Search for the cell housing the specified text and yield its (X, Y) center coordinate. 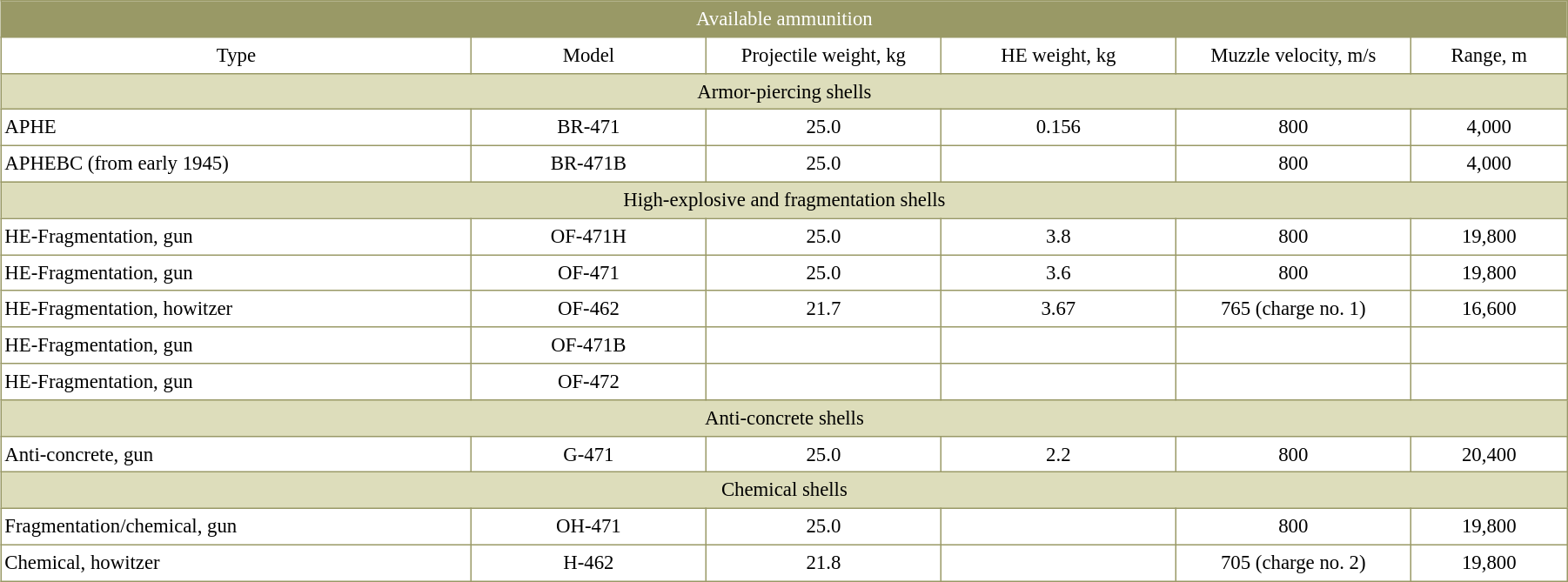
765 (charge no. 1) (1293, 309)
3.6 (1058, 273)
Fragmentation/chemical, gun (237, 526)
OF-471H (588, 237)
Armor-piercing shells (785, 91)
HE weight, kg (1058, 55)
Available ammunition (785, 19)
3.67 (1058, 309)
BR-471 (588, 128)
BR-471B (588, 164)
21.8 (823, 563)
3.8 (1058, 237)
OF-471В (588, 345)
0.156 (1058, 128)
High-explosive and fragmentation shells (785, 200)
Muzzle velocity, m/s (1293, 55)
Anti-concrete, gun (237, 454)
АРНЕ (237, 128)
Range, m (1489, 55)
21.7 (823, 309)
Type (237, 55)
H-462 (588, 563)
OF-471 (588, 273)
OF-462 (588, 309)
705 (charge no. 2) (1293, 563)
16,600 (1489, 309)
АРНЕВС (from early 1945) (237, 164)
OF-472 (588, 382)
OH-471 (588, 526)
Chemical, howitzer (237, 563)
G-471 (588, 454)
Model (588, 55)
Anti-concrete shells (785, 418)
HE-Fragmentation, howitzer (237, 309)
20,400 (1489, 454)
Chemical shells (785, 491)
Projectile weight, kg (823, 55)
2.2 (1058, 454)
